Identify which cell holds the provided text, then report its (X, Y) central coordinate. 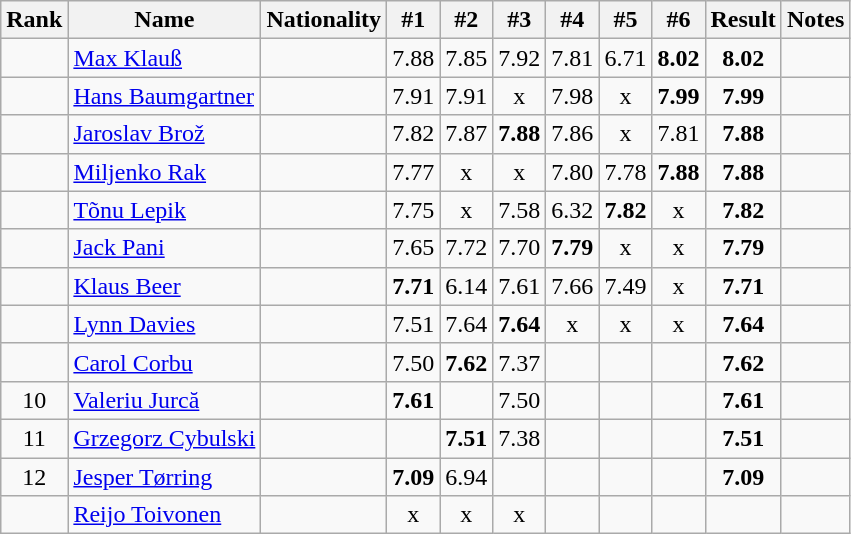
7.86 (572, 134)
7.65 (414, 248)
7.49 (626, 286)
7.75 (414, 210)
6.14 (466, 286)
Max Klauß (164, 58)
Notes (815, 20)
Jesper Tørring (164, 477)
#6 (678, 20)
11 (34, 438)
Miljenko Rak (164, 172)
7.72 (466, 248)
7.85 (466, 58)
7.98 (572, 96)
7.87 (466, 134)
Reijo Toivonen (164, 515)
Klaus Beer (164, 286)
6.94 (466, 477)
Jack Pani (164, 248)
7.58 (520, 210)
Lynn Davies (164, 324)
7.66 (572, 286)
Result (743, 20)
Tõnu Lepik (164, 210)
6.71 (626, 58)
#1 (414, 20)
Hans Baumgartner (164, 96)
Name (164, 20)
Grzegorz Cybulski (164, 438)
6.32 (572, 210)
7.37 (520, 362)
7.77 (414, 172)
#2 (466, 20)
7.38 (520, 438)
#3 (520, 20)
Jaroslav Brož (164, 134)
Valeriu Jurcă (164, 400)
Nationality (324, 20)
7.92 (520, 58)
7.80 (572, 172)
12 (34, 477)
Rank (34, 20)
#5 (626, 20)
Carol Corbu (164, 362)
10 (34, 400)
7.70 (520, 248)
7.78 (626, 172)
#4 (572, 20)
